Output the (x, y) coordinate of the center of the cell containing the given text.  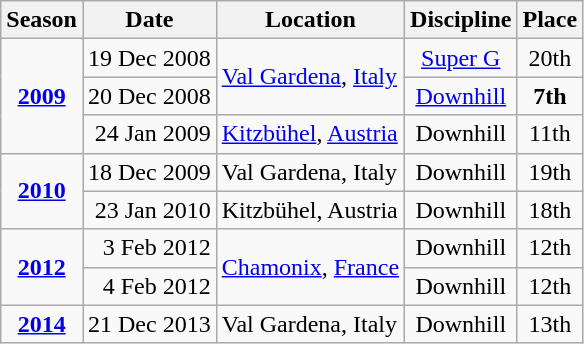
21 Dec 2013 (149, 324)
19th (550, 172)
Super G (461, 58)
Chamonix, France (310, 267)
20th (550, 58)
23 Jan 2010 (149, 210)
19 Dec 2008 (149, 58)
Place (550, 20)
2012 (42, 267)
2010 (42, 191)
2009 (42, 96)
20 Dec 2008 (149, 96)
Discipline (461, 20)
Location (310, 20)
18th (550, 210)
Date (149, 20)
Season (42, 20)
11th (550, 134)
18 Dec 2009 (149, 172)
4 Feb 2012 (149, 286)
13th (550, 324)
3 Feb 2012 (149, 248)
7th (550, 96)
2014 (42, 324)
24 Jan 2009 (149, 134)
